Detect which cell encompasses the target text, then output its [X, Y] center coordinate. 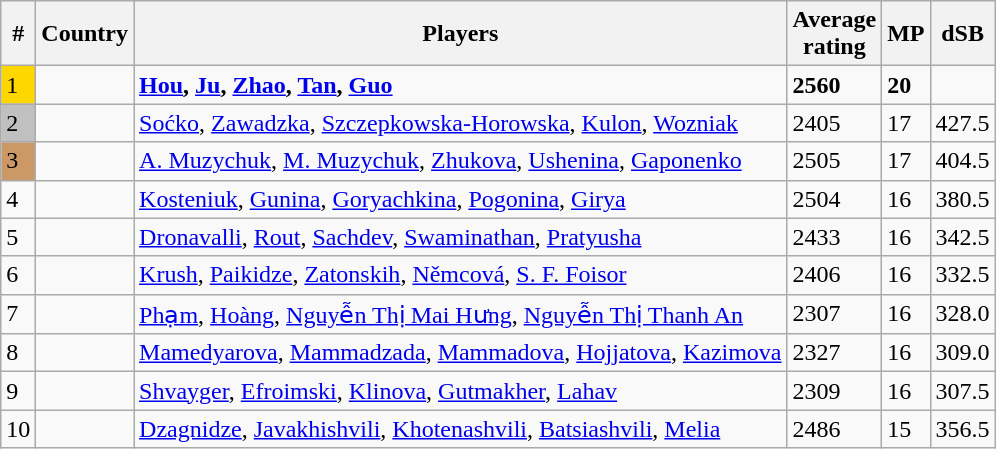
Country [85, 34]
Dronavalli, Rout, Sachdev, Swaminathan, Pratyusha [461, 237]
307.5 [962, 391]
Soćko, Zawadzka, Szczepkowska-Horowska, Kulon, Wozniak [461, 123]
MP [906, 34]
20 [906, 85]
2505 [834, 161]
1 [18, 85]
dSB [962, 34]
2560 [834, 85]
Phạm, Hoàng, Nguyễn Thị Mai Hưng, Nguyễn Thị Thanh An [461, 314]
2504 [834, 199]
4 [18, 199]
9 [18, 391]
2406 [834, 275]
427.5 [962, 123]
332.5 [962, 275]
Kosteniuk, Gunina, Goryachkina, Pogonina, Girya [461, 199]
309.0 [962, 353]
6 [18, 275]
328.0 [962, 314]
7 [18, 314]
356.5 [962, 429]
380.5 [962, 199]
Mamedyarova, Mammadzada, Mammadova, Hojjatova, Kazimova [461, 353]
10 [18, 429]
3 [18, 161]
Players [461, 34]
Hou, Ju, Zhao, Tan, Guo [461, 85]
2405 [834, 123]
342.5 [962, 237]
404.5 [962, 161]
# [18, 34]
8 [18, 353]
2433 [834, 237]
2 [18, 123]
A. Muzychuk, M. Muzychuk, Zhukova, Ushenina, Gaponenko [461, 161]
2309 [834, 391]
2486 [834, 429]
Averagerating [834, 34]
Shvayger, Efroimski, Klinova, Gutmakher, Lahav [461, 391]
5 [18, 237]
Dzagnidze, Javakhishvili, Khotenashvili, Batsiashvili, Melia [461, 429]
Krush, Paikidze, Zatonskih, Němcová, S. F. Foisor [461, 275]
2327 [834, 353]
2307 [834, 314]
15 [906, 429]
